Search for the cell housing the specified text and yield its [X, Y] center coordinate. 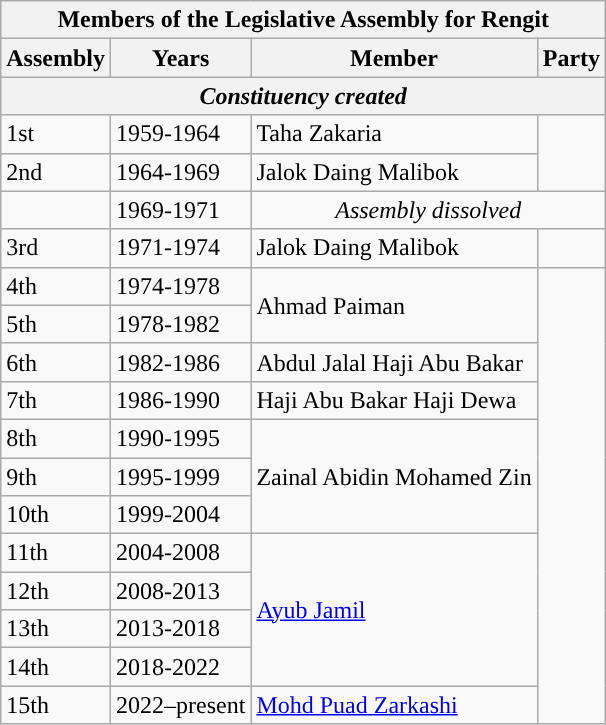
4th [56, 286]
8th [56, 438]
1969-1971 [180, 210]
15th [56, 705]
2nd [56, 172]
Member [394, 58]
Assembly dissolved [428, 210]
2022–present [180, 705]
Constituency created [304, 96]
11th [56, 553]
Abdul Jalal Haji Abu Bakar [394, 362]
Haji Abu Bakar Haji Dewa [394, 400]
1971-1974 [180, 248]
Members of the Legislative Assembly for Rengit [304, 20]
Ayub Jamil [394, 610]
1959-1964 [180, 134]
14th [56, 667]
Years [180, 58]
1st [56, 134]
Taha Zakaria [394, 134]
6th [56, 362]
Mohd Puad Zarkashi [394, 705]
1964-1969 [180, 172]
2013-2018 [180, 629]
Party [571, 58]
3rd [56, 248]
Ahmad Paiman [394, 305]
1999-2004 [180, 515]
1990-1995 [180, 438]
Zainal Abidin Mohamed Zin [394, 476]
1995-1999 [180, 477]
2008-2013 [180, 591]
2004-2008 [180, 553]
7th [56, 400]
10th [56, 515]
Assembly [56, 58]
1982-1986 [180, 362]
1978-1982 [180, 324]
1974-1978 [180, 286]
2018-2022 [180, 667]
13th [56, 629]
9th [56, 477]
12th [56, 591]
1986-1990 [180, 400]
5th [56, 324]
